Detect which cell encompasses the target text, then output its [x, y] center coordinate. 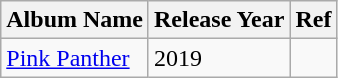
Ref [314, 20]
Pink Panther [75, 58]
Album Name [75, 20]
Release Year [218, 20]
2019 [218, 58]
